Capture the cell that displays the provided text and extract its (x, y) central coordinate. 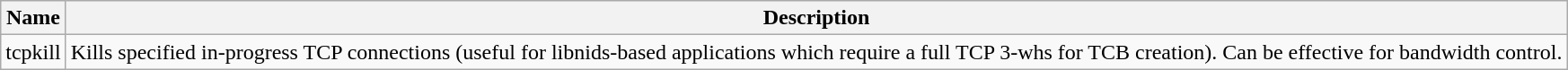
tcpkill (33, 52)
Name (33, 18)
Description (816, 18)
